Return (x, y) of the center of cell containing provided text 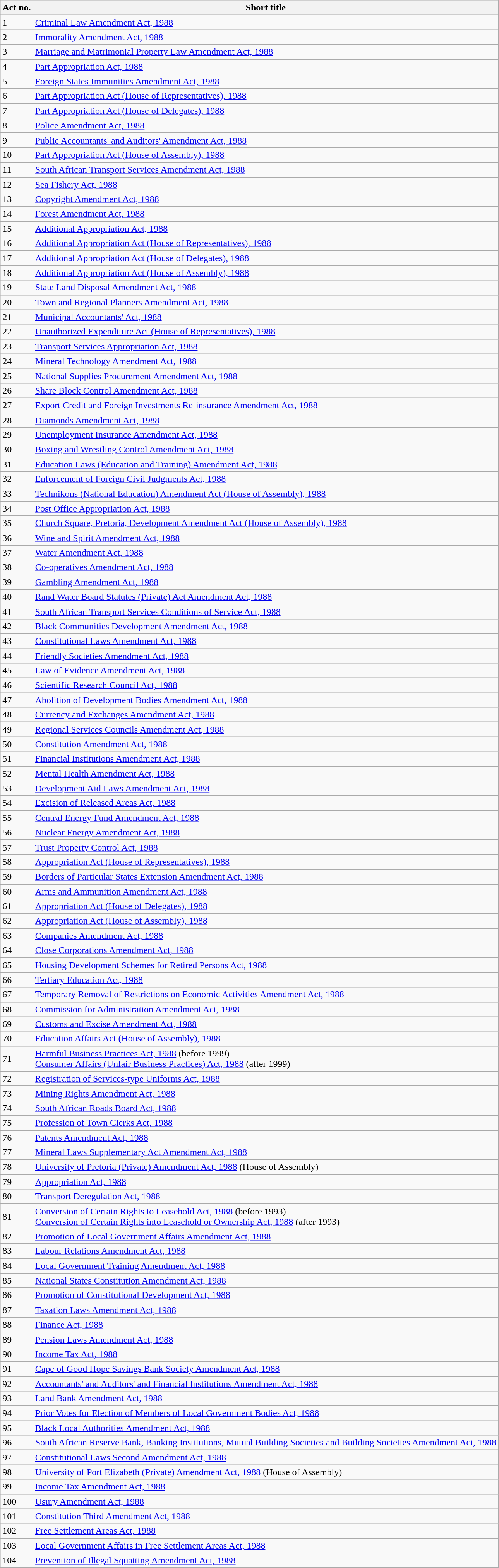
Trust Property Control Act, 1988 (266, 847)
8 (17, 125)
Income Tax Act, 1988 (266, 1354)
28 (17, 420)
Prior Votes for Election of Members of Local Government Bodies Act, 1988 (266, 1413)
Registration of Services-type Uniforms Act, 1988 (266, 1078)
Unemployment Insurance Amendment Act, 1988 (266, 435)
Usury Amendment Act, 1988 (266, 1501)
70 (17, 1039)
35 (17, 523)
45 (17, 671)
88 (17, 1325)
89 (17, 1339)
86 (17, 1295)
53 (17, 788)
37 (17, 553)
Taxation Laws Amendment Act, 1988 (266, 1310)
50 (17, 744)
100 (17, 1501)
Transport Services Appropriation Act, 1988 (266, 346)
Unauthorized Expenditure Act (House of Representatives), 1988 (266, 332)
51 (17, 759)
Currency and Exchanges Amendment Act, 1988 (266, 715)
Scientific Research Council Act, 1988 (266, 685)
Sea Fishery Act, 1988 (266, 185)
77 (17, 1152)
73 (17, 1093)
Close Corporations Amendment Act, 1988 (266, 950)
78 (17, 1167)
Free Settlement Areas Act, 1988 (266, 1531)
4 (17, 67)
South African Reserve Bank, Banking Institutions, Mutual Building Societies and Building Societies Amendment Act, 1988 (266, 1443)
52 (17, 774)
56 (17, 832)
23 (17, 346)
84 (17, 1266)
Mining Rights Amendment Act, 1988 (266, 1093)
Income Tax Amendment Act, 1988 (266, 1487)
32 (17, 479)
36 (17, 538)
Black Local Authorities Amendment Act, 1988 (266, 1428)
82 (17, 1236)
99 (17, 1487)
Additional Appropriation Act (House of Assembly), 1988 (266, 273)
University of Port Elizabeth (Private) Amendment Act, 1988 (House of Assembly) (266, 1472)
Land Bank Amendment Act, 1988 (266, 1399)
59 (17, 876)
104 (17, 1560)
Enforcement of Foreign Civil Judgments Act, 1988 (266, 479)
Public Accountants' and Auditors' Amendment Act, 1988 (266, 140)
27 (17, 405)
102 (17, 1531)
University of Pretoria (Private) Amendment Act, 1988 (House of Assembly) (266, 1167)
69 (17, 1024)
96 (17, 1443)
Constitution Third Amendment Act, 1988 (266, 1516)
25 (17, 376)
Marriage and Matrimonial Property Law Amendment Act, 1988 (266, 52)
Nuclear Energy Amendment Act, 1988 (266, 832)
Abolition of Development Bodies Amendment Act, 1988 (266, 700)
61 (17, 906)
Companies Amendment Act, 1988 (266, 936)
Boxing and Wrestling Control Amendment Act, 1988 (266, 450)
6 (17, 96)
Mineral Technology Amendment Act, 1988 (266, 361)
Additional Appropriation Act, 1988 (266, 229)
33 (17, 494)
103 (17, 1546)
19 (17, 288)
Constitutional Laws Amendment Act, 1988 (266, 641)
Cape of Good Hope Savings Bank Society Amendment Act, 1988 (266, 1369)
75 (17, 1123)
Transport Deregulation Act, 1988 (266, 1197)
14 (17, 214)
1 (17, 22)
Conversion of Certain Rights to Leasehold Act, 1988 (before 1993) Conversion of Certain Rights into Leasehold or Ownership Act, 1988 (after 1993) (266, 1217)
64 (17, 950)
Mineral Laws Supplementary Act Amendment Act, 1988 (266, 1152)
17 (17, 258)
65 (17, 965)
Local Government Affairs in Free Settlement Areas Act, 1988 (266, 1546)
Appropriation Act, 1988 (266, 1182)
Tertiary Education Act, 1988 (266, 980)
16 (17, 243)
Municipal Accountants' Act, 1988 (266, 317)
60 (17, 891)
13 (17, 199)
Appropriation Act (House of Delegates), 1988 (266, 906)
Act no. (17, 8)
Local Government Training Amendment Act, 1988 (266, 1266)
South African Transport Services Conditions of Service Act, 1988 (266, 611)
81 (17, 1217)
Prevention of Illegal Squatting Amendment Act, 1988 (266, 1560)
Education Laws (Education and Training) Amendment Act, 1988 (266, 464)
44 (17, 656)
58 (17, 862)
49 (17, 729)
Immorality Amendment Act, 1988 (266, 37)
Arms and Ammunition Amendment Act, 1988 (266, 891)
41 (17, 611)
29 (17, 435)
Additional Appropriation Act (House of Delegates), 1988 (266, 258)
Patents Amendment Act, 1988 (266, 1137)
Part Appropriation Act (House of Delegates), 1988 (266, 111)
26 (17, 390)
Church Square, Pretoria, Development Amendment Act (House of Assembly), 1988 (266, 523)
Education Affairs Act (House of Assembly), 1988 (266, 1039)
46 (17, 685)
Criminal Law Amendment Act, 1988 (266, 22)
Share Block Control Amendment Act, 1988 (266, 390)
31 (17, 464)
5 (17, 81)
Gambling Amendment Act, 1988 (266, 582)
18 (17, 273)
Commission for Administration Amendment Act, 1988 (266, 1009)
9 (17, 140)
Part Appropriation Act, 1988 (266, 67)
Black Communities Development Amendment Act, 1988 (266, 626)
34 (17, 508)
Borders of Particular States Extension Amendment Act, 1988 (266, 876)
Housing Development Schemes for Retired Persons Act, 1988 (266, 965)
Profession of Town Clerks Act, 1988 (266, 1123)
97 (17, 1457)
Technikons (National Education) Amendment Act (House of Assembly), 1988 (266, 494)
Development Aid Laws Amendment Act, 1988 (266, 788)
40 (17, 597)
20 (17, 302)
71 (17, 1059)
11 (17, 169)
74 (17, 1108)
22 (17, 332)
85 (17, 1280)
95 (17, 1428)
39 (17, 582)
21 (17, 317)
66 (17, 980)
Regional Services Councils Amendment Act, 1988 (266, 729)
Part Appropriation Act (House of Representatives), 1988 (266, 96)
Short title (266, 8)
Co-operatives Amendment Act, 1988 (266, 567)
79 (17, 1182)
83 (17, 1251)
Additional Appropriation Act (House of Representatives), 1988 (266, 243)
57 (17, 847)
Copyright Amendment Act, 1988 (266, 199)
Rand Water Board Statutes (Private) Act Amendment Act, 1988 (266, 597)
15 (17, 229)
Harmful Business Practices Act, 1988 (before 1999) Consumer Affairs (Unfair Business Practices) Act, 1988 (after 1999) (266, 1059)
Promotion of Local Government Affairs Amendment Act, 1988 (266, 1236)
3 (17, 52)
Friendly Societies Amendment Act, 1988 (266, 656)
76 (17, 1137)
Customs and Excise Amendment Act, 1988 (266, 1024)
47 (17, 700)
67 (17, 995)
92 (17, 1383)
Central Energy Fund Amendment Act, 1988 (266, 818)
Town and Regional Planners Amendment Act, 1988 (266, 302)
Part Appropriation Act (House of Assembly), 1988 (266, 155)
Financial Institutions Amendment Act, 1988 (266, 759)
Wine and Spirit Amendment Act, 1988 (266, 538)
43 (17, 641)
42 (17, 626)
Finance Act, 1988 (266, 1325)
101 (17, 1516)
63 (17, 936)
94 (17, 1413)
68 (17, 1009)
Constitutional Laws Second Amendment Act, 1988 (266, 1457)
Appropriation Act (House of Representatives), 1988 (266, 862)
National States Constitution Amendment Act, 1988 (266, 1280)
State Land Disposal Amendment Act, 1988 (266, 288)
Mental Health Amendment Act, 1988 (266, 774)
Labour Relations Amendment Act, 1988 (266, 1251)
Accountants' and Auditors' and Financial Institutions Amendment Act, 1988 (266, 1383)
South African Roads Board Act, 1988 (266, 1108)
48 (17, 715)
12 (17, 185)
Excision of Released Areas Act, 1988 (266, 803)
Police Amendment Act, 1988 (266, 125)
91 (17, 1369)
80 (17, 1197)
90 (17, 1354)
38 (17, 567)
Export Credit and Foreign Investments Re-insurance Amendment Act, 1988 (266, 405)
62 (17, 921)
Diamonds Amendment Act, 1988 (266, 420)
24 (17, 361)
Pension Laws Amendment Act, 1988 (266, 1339)
30 (17, 450)
South African Transport Services Amendment Act, 1988 (266, 169)
Promotion of Constitutional Development Act, 1988 (266, 1295)
Constitution Amendment Act, 1988 (266, 744)
98 (17, 1472)
Temporary Removal of Restrictions on Economic Activities Amendment Act, 1988 (266, 995)
10 (17, 155)
Appropriation Act (House of Assembly), 1988 (266, 921)
93 (17, 1399)
55 (17, 818)
Law of Evidence Amendment Act, 1988 (266, 671)
Foreign States Immunities Amendment Act, 1988 (266, 81)
Forest Amendment Act, 1988 (266, 214)
National Supplies Procurement Amendment Act, 1988 (266, 376)
87 (17, 1310)
2 (17, 37)
Water Amendment Act, 1988 (266, 553)
72 (17, 1078)
Post Office Appropriation Act, 1988 (266, 508)
7 (17, 111)
54 (17, 803)
